Determine the [X, Y] coordinate at the center of the cell enclosing the given text.  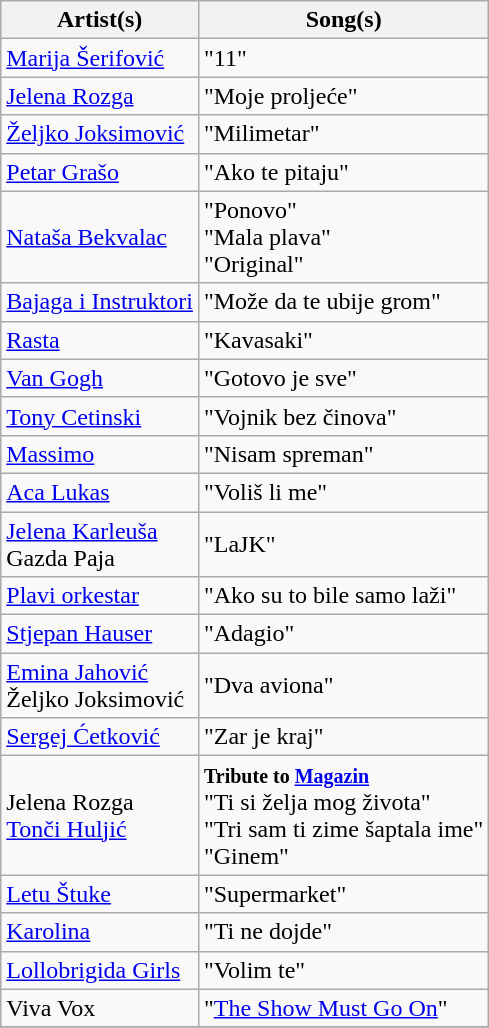
"Ti ne dojde" [343, 932]
Aca Lukas [100, 492]
Željko Joksimović [100, 134]
Tribute to Magazin"Ti si želja mog života""Tri sam ti zime šaptala ime""Ginem" [343, 816]
"Nisam spreman" [343, 454]
"Zar je kraj" [343, 737]
"Moje proljeće" [343, 96]
Karolina [100, 932]
Viva Vox [100, 1008]
"Supermarket" [343, 894]
"11" [343, 58]
"Ponovo""Mala plava""Original" [343, 237]
"Vojnik bez činova" [343, 416]
Emina JahovićŽeljko Joksimović [100, 686]
Sergej Ćetković [100, 737]
"The Show Must Go On" [343, 1008]
Song(s) [343, 20]
"Volim te" [343, 970]
Jelena KarleušaGazda Paja [100, 544]
Jelena Rozga [100, 96]
Stjepan Hauser [100, 634]
"Može da te ubije grom" [343, 302]
"Kavasaki" [343, 340]
Tony Cetinski [100, 416]
Jelena RozgaTonči Huljić [100, 816]
Massimo [100, 454]
"Ako su to bile samo laži" [343, 596]
"Adagio" [343, 634]
Rasta [100, 340]
"Voliš li me" [343, 492]
Plavi orkestar [100, 596]
"Ako te pitaju" [343, 172]
Van Gogh [100, 378]
Artist(s) [100, 20]
Letu Štuke [100, 894]
"LaJK" [343, 544]
"Milimetar" [343, 134]
Bajaga i Instruktori [100, 302]
Lollobrigida Girls [100, 970]
"Dva aviona" [343, 686]
Nataša Bekvalac [100, 237]
Petar Grašo [100, 172]
"Gotovo je sve" [343, 378]
Marija Šerifović [100, 58]
